Determine the (X, Y) coordinate at the center of the cell enclosing the given text.  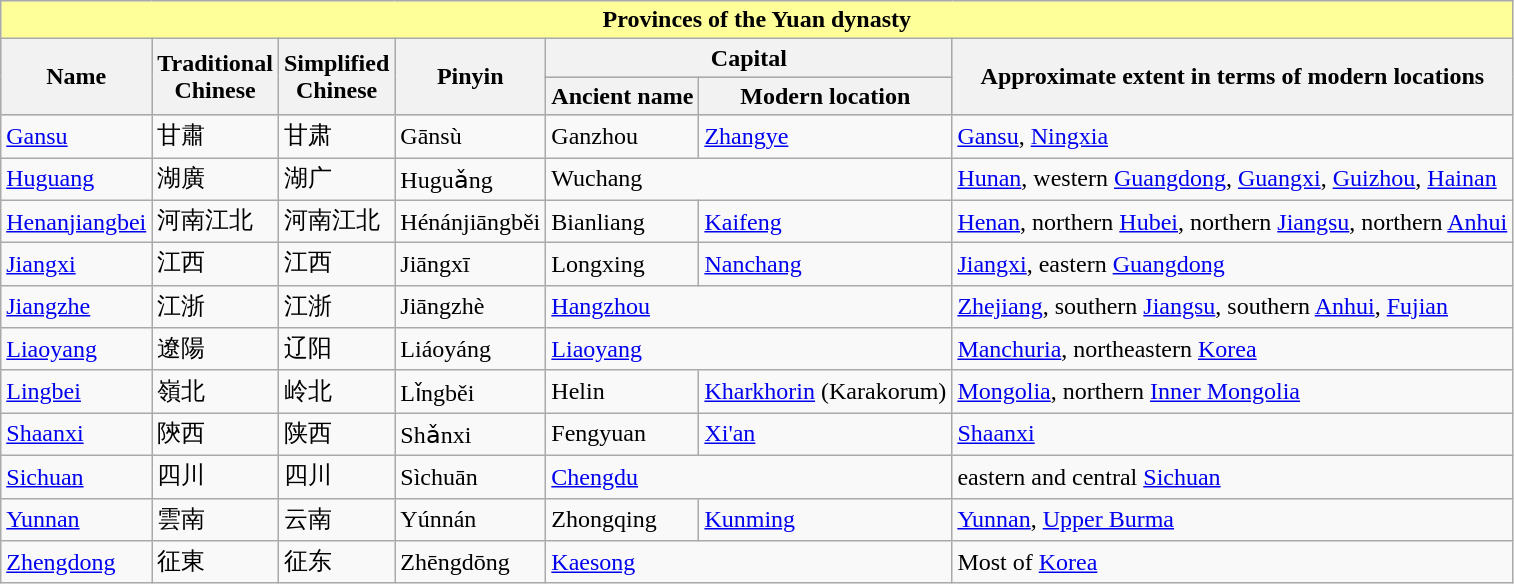
Lingbei (76, 392)
Huguang (76, 180)
Zhejiang, southern Jiangsu, southern Anhui, Fujian (1232, 306)
Ancient name (622, 96)
TraditionalChinese (216, 77)
Most of Korea (1232, 562)
Manchuria, northeastern Korea (1232, 350)
Henan, northern Hubei, northern Jiangsu, northern Anhui (1232, 222)
Lǐngběi (470, 392)
Mongolia, northern Inner Mongolia (1232, 392)
Hangzhou (749, 306)
Liáoyáng (470, 350)
辽阳 (336, 350)
Wuchang (749, 180)
Name (76, 77)
Jiāngxī (470, 264)
Provinces of the Yuan dynasty (757, 20)
甘肃 (336, 136)
Gānsù (470, 136)
Jiangzhe (76, 306)
eastern and central Sichuan (1232, 476)
Chengdu (749, 476)
Kharkhorin (Karakorum) (826, 392)
雲南 (216, 520)
Zhongqing (622, 520)
甘肅 (216, 136)
Helin (622, 392)
Ganzhou (622, 136)
Nanchang (826, 264)
Capital (749, 58)
Kaesong (749, 562)
Sìchuān (470, 476)
云南 (336, 520)
Gansu, Ningxia (1232, 136)
Hunan, western Guangdong, Guangxi, Guizhou, Hainan (1232, 180)
湖廣 (216, 180)
Shǎnxi (470, 434)
Zhengdong (76, 562)
Approximate extent in terms of modern locations (1232, 77)
Huguǎng (470, 180)
Fengyuan (622, 434)
征东 (336, 562)
SimplifiedChinese (336, 77)
遼陽 (216, 350)
嶺北 (216, 392)
Yunnan, Upper Burma (1232, 520)
Bianliang (622, 222)
Kunming (826, 520)
Longxing (622, 264)
陝西 (216, 434)
湖广 (336, 180)
Yunnan (76, 520)
Jiangxi (76, 264)
Jiāngzhè (470, 306)
Yúnnán (470, 520)
陕西 (336, 434)
Zhangye (826, 136)
Hénánjiāngběi (470, 222)
Zhēngdōng (470, 562)
Gansu (76, 136)
岭北 (336, 392)
Jiangxi, eastern Guangdong (1232, 264)
Henanjiangbei (76, 222)
Xi'an (826, 434)
Pinyin (470, 77)
Kaifeng (826, 222)
Modern location (826, 96)
征東 (216, 562)
Sichuan (76, 476)
